Provide the [x, y] coordinate of the cell's center where the given text is located.  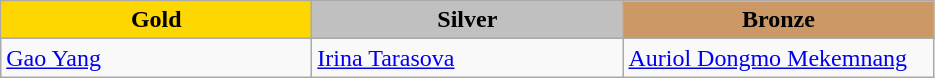
Irina Tarasova [468, 58]
Gao Yang [156, 58]
Silver [468, 20]
Bronze [778, 20]
Auriol Dongmo Mekemnang [778, 58]
Gold [156, 20]
